Return (X, Y) of the center of cell containing provided text 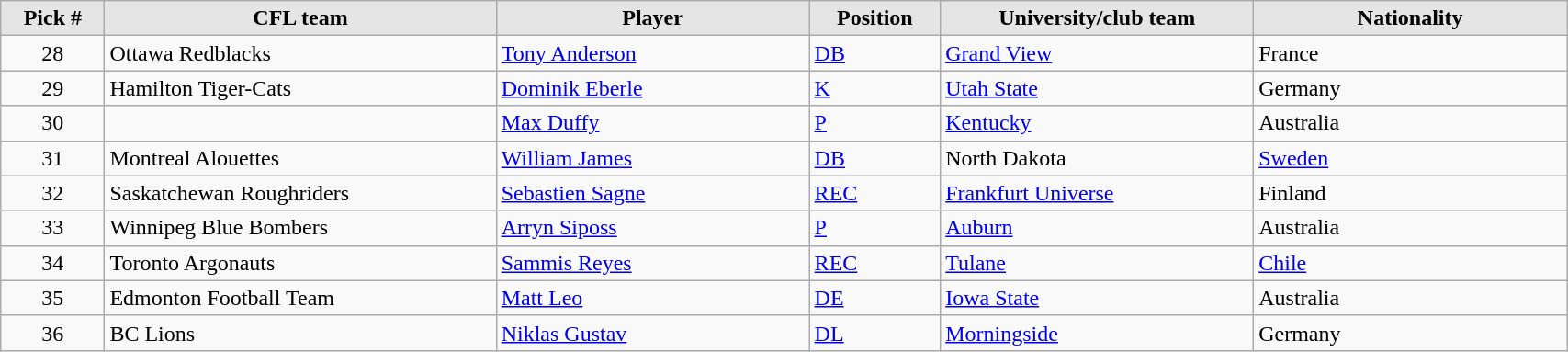
France (1411, 53)
North Dakota (1097, 158)
33 (53, 228)
K (874, 88)
Edmonton Football Team (300, 298)
William James (652, 158)
35 (53, 298)
Player (652, 18)
Sammis Reyes (652, 263)
28 (53, 53)
Saskatchewan Roughriders (300, 193)
Nationality (1411, 18)
Hamilton Tiger-Cats (300, 88)
Tony Anderson (652, 53)
Auburn (1097, 228)
CFL team (300, 18)
Ottawa Redblacks (300, 53)
Arryn Siposs (652, 228)
Morningside (1097, 333)
Pick # (53, 18)
Tulane (1097, 263)
Sweden (1411, 158)
Finland (1411, 193)
Chile (1411, 263)
DL (874, 333)
DE (874, 298)
31 (53, 158)
Iowa State (1097, 298)
Max Duffy (652, 123)
29 (53, 88)
Toronto Argonauts (300, 263)
Kentucky (1097, 123)
34 (53, 263)
Winnipeg Blue Bombers (300, 228)
Frankfurt Universe (1097, 193)
36 (53, 333)
Utah State (1097, 88)
Dominik Eberle (652, 88)
Montreal Alouettes (300, 158)
Grand View (1097, 53)
Niklas Gustav (652, 333)
BC Lions (300, 333)
Sebastien Sagne (652, 193)
University/club team (1097, 18)
30 (53, 123)
Matt Leo (652, 298)
32 (53, 193)
Position (874, 18)
